From the cell containing the given text, extract its center point as (X, Y) coordinate. 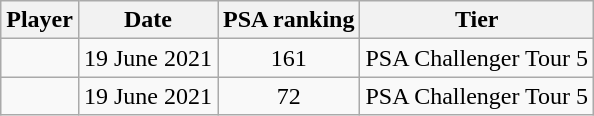
Player (40, 20)
161 (289, 58)
72 (289, 96)
Date (148, 20)
Tier (477, 20)
PSA ranking (289, 20)
